Determine the [X, Y] coordinate at the center of the cell enclosing the given text.  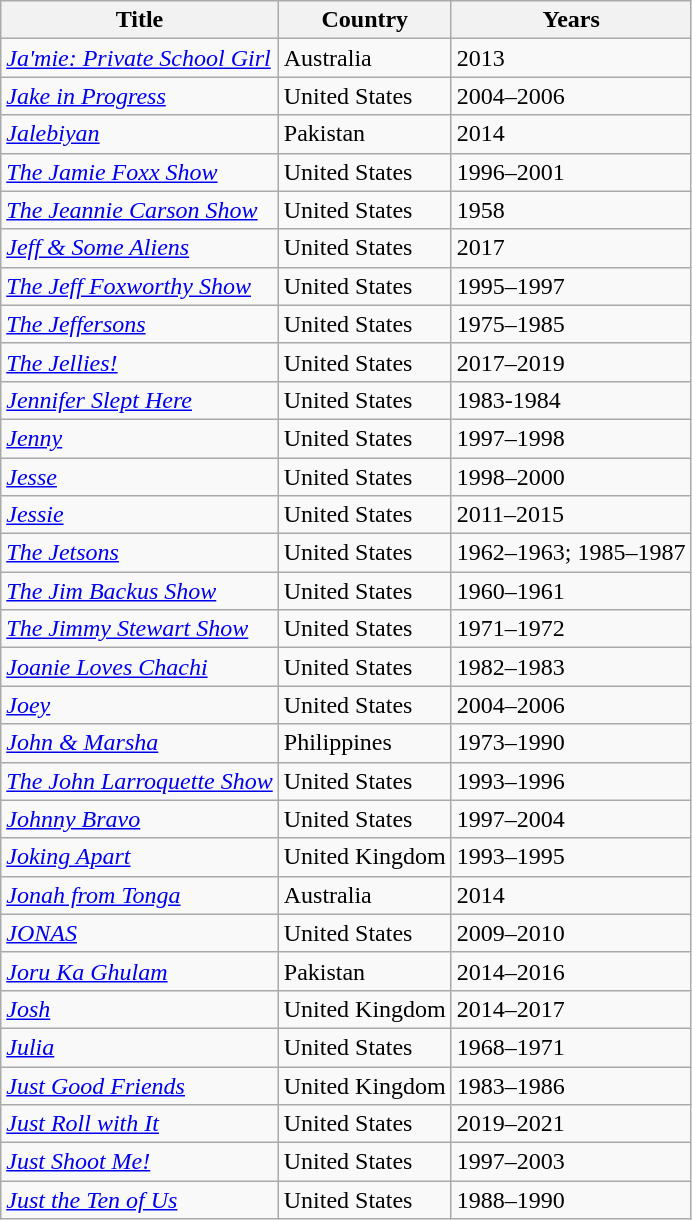
JONAS [140, 933]
Jennifer Slept Here [140, 400]
1983-1984 [571, 400]
1988–1990 [571, 1200]
2019–2021 [571, 1124]
Jake in Progress [140, 96]
Years [571, 20]
Jonah from Tonga [140, 895]
1960–1961 [571, 591]
Just Shoot Me! [140, 1162]
The John Larroquette Show [140, 781]
The Jamie Foxx Show [140, 172]
Josh [140, 1009]
Country [364, 20]
Jesse [140, 477]
1975–1985 [571, 324]
2014–2016 [571, 971]
Joey [140, 705]
1997–2004 [571, 819]
Jeff & Some Aliens [140, 248]
1982–1983 [571, 667]
Johnny Bravo [140, 819]
1995–1997 [571, 286]
The Jeannie Carson Show [140, 210]
2011–2015 [571, 515]
The Jim Backus Show [140, 591]
Jessie [140, 515]
John & Marsha [140, 743]
1958 [571, 210]
Joking Apart [140, 857]
1983–1986 [571, 1085]
1973–1990 [571, 743]
1993–1996 [571, 781]
1997–1998 [571, 438]
2017 [571, 248]
2014–2017 [571, 1009]
Joru Ka Ghulam [140, 971]
Jenny [140, 438]
1971–1972 [571, 629]
1997–2003 [571, 1162]
The Jimmy Stewart Show [140, 629]
Just the Ten of Us [140, 1200]
2013 [571, 58]
1962–1963; 1985–1987 [571, 553]
The Jeffersons [140, 324]
The Jeff Foxworthy Show [140, 286]
2017–2019 [571, 362]
1996–2001 [571, 172]
The Jetsons [140, 553]
Julia [140, 1047]
The Jellies! [140, 362]
Ja'mie: Private School Girl [140, 58]
1993–1995 [571, 857]
Joanie Loves Chachi [140, 667]
Jalebiyan [140, 134]
Philippines [364, 743]
Title [140, 20]
1968–1971 [571, 1047]
1998–2000 [571, 477]
Just Roll with It [140, 1124]
2009–2010 [571, 933]
Just Good Friends [140, 1085]
